Provide the [x, y] coordinate of the cell's center where the given text is located.  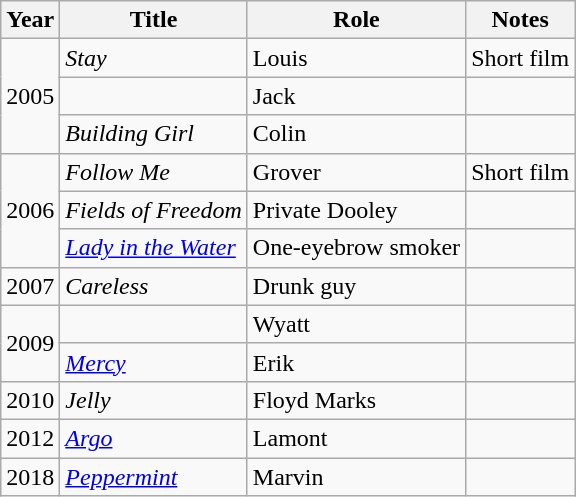
Follow Me [154, 172]
Careless [154, 286]
2009 [30, 343]
Jelly [154, 400]
Lady in the Water [154, 248]
Erik [356, 362]
Colin [356, 134]
2006 [30, 210]
Marvin [356, 477]
Lamont [356, 438]
Jack [356, 96]
Louis [356, 58]
2007 [30, 286]
Building Girl [154, 134]
2018 [30, 477]
Drunk guy [356, 286]
Private Dooley [356, 210]
Title [154, 20]
Argo [154, 438]
Wyatt [356, 324]
Peppermint [154, 477]
2010 [30, 400]
One-eyebrow smoker [356, 248]
2005 [30, 96]
Role [356, 20]
Year [30, 20]
Grover [356, 172]
Fields of Freedom [154, 210]
Notes [520, 20]
Stay [154, 58]
Mercy [154, 362]
Floyd Marks [356, 400]
2012 [30, 438]
